Return [x, y] of the center of cell containing provided text 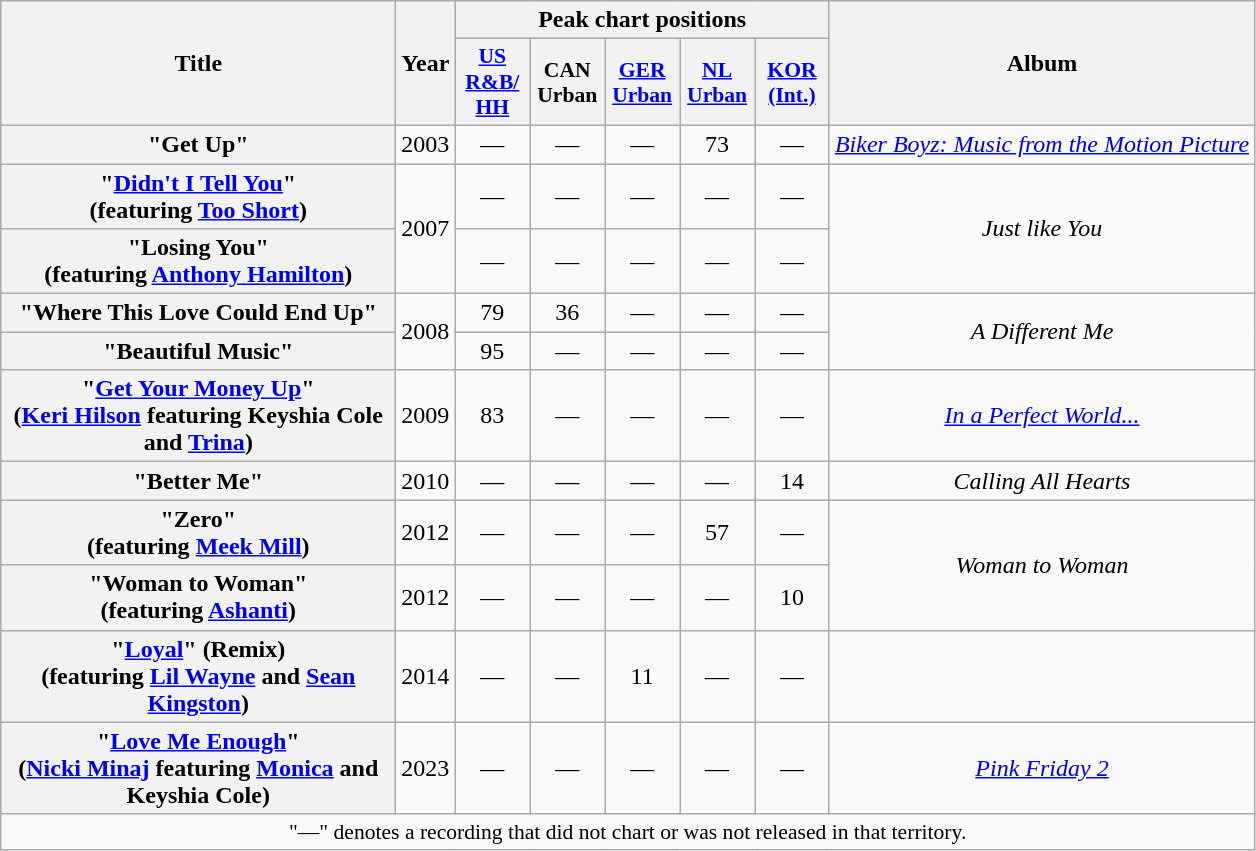
"Where This Love Could End Up" [198, 313]
Woman to Woman [1042, 565]
83 [492, 416]
"Get Your Money Up" (Keri Hilson featuring Keyshia Cole and Trina) [198, 416]
Peak chart positions [642, 20]
"Didn't I Tell You"(featuring Too Short) [198, 196]
11 [642, 676]
"—" denotes a recording that did not chart or was not released in that territory. [628, 832]
95 [492, 351]
USR&B/HH [492, 82]
Just like You [1042, 229]
2007 [426, 229]
2014 [426, 676]
NLUrban [718, 82]
"Get Up" [198, 144]
2023 [426, 768]
"Love Me Enough"(Nicki Minaj featuring Monica and Keyshia Cole) [198, 768]
"Beautiful Music" [198, 351]
CANUrban [568, 82]
Album [1042, 64]
73 [718, 144]
2009 [426, 416]
Pink Friday 2 [1042, 768]
Year [426, 64]
GERUrban [642, 82]
In a Perfect World... [1042, 416]
A Different Me [1042, 332]
Title [198, 64]
Calling All Hearts [1042, 481]
"Woman to Woman"(featuring Ashanti) [198, 598]
Biker Boyz: Music from the Motion Picture [1042, 144]
2008 [426, 332]
"Losing You"(featuring Anthony Hamilton) [198, 262]
14 [792, 481]
79 [492, 313]
2003 [426, 144]
"Loyal" (Remix)(featuring Lil Wayne and Sean Kingston) [198, 676]
36 [568, 313]
2010 [426, 481]
10 [792, 598]
"Better Me" [198, 481]
57 [718, 532]
KOR(Int.) [792, 82]
"Zero"(featuring Meek Mill) [198, 532]
